Locate the cell with the specified text and output its (X, Y) center coordinate. 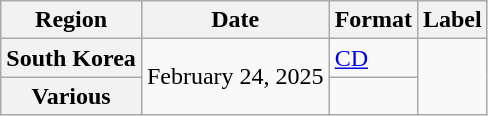
CD (373, 58)
South Korea (72, 58)
February 24, 2025 (235, 77)
Date (235, 20)
Region (72, 20)
Label (452, 20)
Format (373, 20)
Various (72, 96)
